Determine the (x, y) coordinate at the center of the cell enclosing the given text.  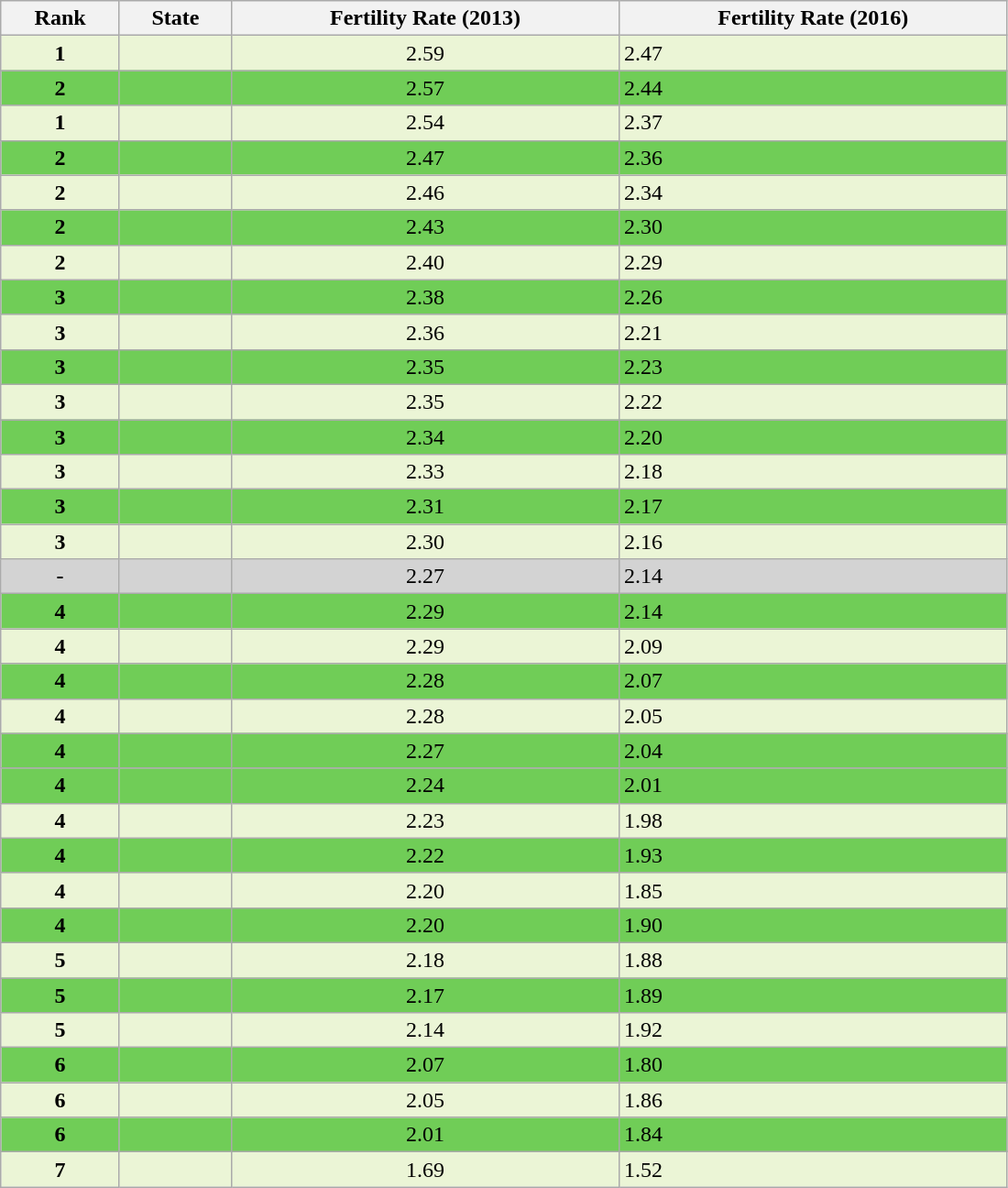
1.93 (814, 855)
2.09 (814, 646)
7 (60, 1170)
2.43 (425, 227)
Rank (60, 18)
1.52 (814, 1170)
2.24 (425, 786)
2.16 (814, 542)
1.80 (814, 1065)
1.92 (814, 1030)
2.44 (814, 88)
2.31 (425, 507)
1.98 (814, 820)
2.57 (425, 88)
2.40 (425, 262)
2.26 (814, 297)
- (60, 577)
1.90 (814, 925)
2.33 (425, 472)
2.04 (814, 751)
1.88 (814, 960)
2.59 (425, 53)
2.54 (425, 123)
1.89 (814, 995)
1.84 (814, 1135)
1.69 (425, 1170)
1.85 (814, 890)
Fertility Rate (2013) (425, 18)
2.21 (814, 332)
2.38 (425, 297)
State (175, 18)
2.46 (425, 192)
Fertility Rate (2016) (814, 18)
2.37 (814, 123)
1.86 (814, 1100)
